Detect which cell encompasses the target text, then output its [X, Y] center coordinate. 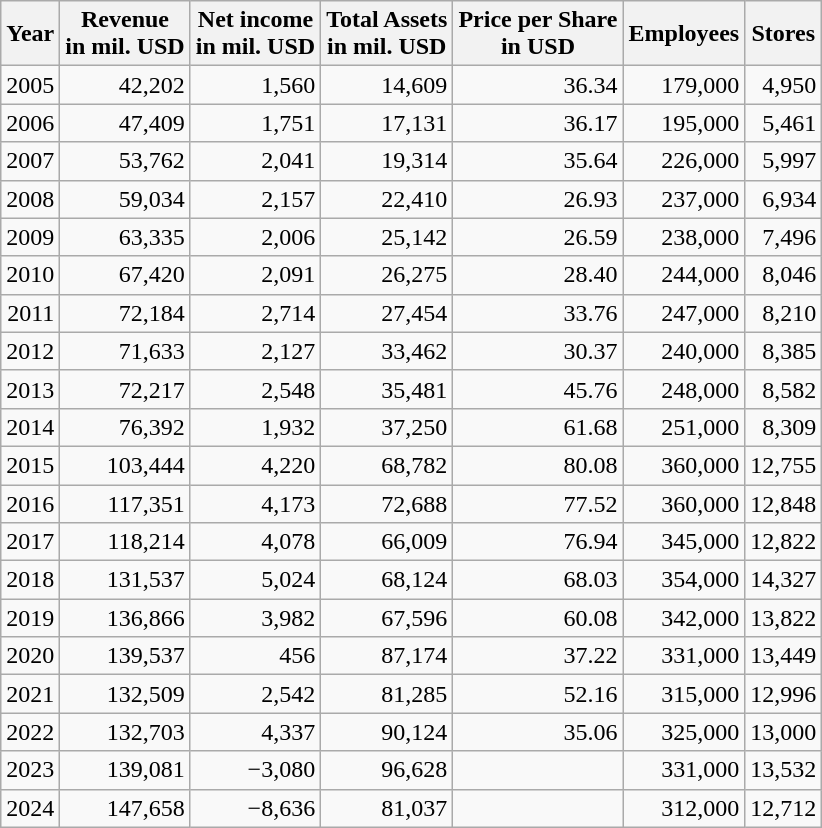
14,327 [784, 580]
136,866 [125, 618]
2,548 [255, 389]
244,000 [684, 275]
2,714 [255, 313]
342,000 [684, 618]
456 [255, 656]
36.17 [538, 123]
33.76 [538, 313]
2009 [30, 237]
345,000 [684, 542]
63,335 [125, 237]
72,688 [387, 503]
71,633 [125, 351]
13,000 [784, 732]
26.59 [538, 237]
2024 [30, 808]
53,762 [125, 161]
27,454 [387, 313]
12,848 [784, 503]
12,996 [784, 694]
68,124 [387, 580]
80.08 [538, 465]
8,385 [784, 351]
131,537 [125, 580]
4,337 [255, 732]
35.06 [538, 732]
8,309 [784, 427]
7,496 [784, 237]
17,131 [387, 123]
14,609 [387, 85]
96,628 [387, 770]
87,174 [387, 656]
2014 [30, 427]
226,000 [684, 161]
13,822 [784, 618]
19,314 [387, 161]
2017 [30, 542]
315,000 [684, 694]
2013 [30, 389]
2010 [30, 275]
2015 [30, 465]
76,392 [125, 427]
2008 [30, 199]
26.93 [538, 199]
61.68 [538, 427]
35,481 [387, 389]
4,950 [784, 85]
5,024 [255, 580]
37.22 [538, 656]
2016 [30, 503]
13,449 [784, 656]
67,596 [387, 618]
325,000 [684, 732]
81,285 [387, 694]
45.76 [538, 389]
4,078 [255, 542]
2021 [30, 694]
251,000 [684, 427]
117,351 [125, 503]
35.64 [538, 161]
47,409 [125, 123]
2022 [30, 732]
2007 [30, 161]
354,000 [684, 580]
−3,080 [255, 770]
90,124 [387, 732]
76.94 [538, 542]
Employees [684, 34]
72,217 [125, 389]
248,000 [684, 389]
Total Assetsin mil. USD [387, 34]
312,000 [684, 808]
2011 [30, 313]
103,444 [125, 465]
8,582 [784, 389]
2020 [30, 656]
37,250 [387, 427]
68,782 [387, 465]
2006 [30, 123]
2,041 [255, 161]
Revenuein mil. USD [125, 34]
2,542 [255, 694]
147,658 [125, 808]
237,000 [684, 199]
25,142 [387, 237]
179,000 [684, 85]
12,712 [784, 808]
2005 [30, 85]
4,220 [255, 465]
59,034 [125, 199]
66,009 [387, 542]
2,006 [255, 237]
Year [30, 34]
22,410 [387, 199]
Price per Sharein USD [538, 34]
1,751 [255, 123]
5,461 [784, 123]
1,560 [255, 85]
81,037 [387, 808]
−8,636 [255, 808]
6,934 [784, 199]
4,173 [255, 503]
2,157 [255, 199]
67,420 [125, 275]
8,210 [784, 313]
52.16 [538, 694]
33,462 [387, 351]
195,000 [684, 123]
12,755 [784, 465]
36.34 [538, 85]
72,184 [125, 313]
2,127 [255, 351]
132,703 [125, 732]
13,532 [784, 770]
1,932 [255, 427]
2019 [30, 618]
26,275 [387, 275]
60.08 [538, 618]
30.37 [538, 351]
12,822 [784, 542]
8,046 [784, 275]
238,000 [684, 237]
2012 [30, 351]
77.52 [538, 503]
139,081 [125, 770]
247,000 [684, 313]
139,537 [125, 656]
118,214 [125, 542]
28.40 [538, 275]
Net incomein mil. USD [255, 34]
2018 [30, 580]
132,509 [125, 694]
2,091 [255, 275]
3,982 [255, 618]
68.03 [538, 580]
42,202 [125, 85]
2023 [30, 770]
240,000 [684, 351]
Stores [784, 34]
5,997 [784, 161]
